Return (x, y) of the center of cell containing provided text 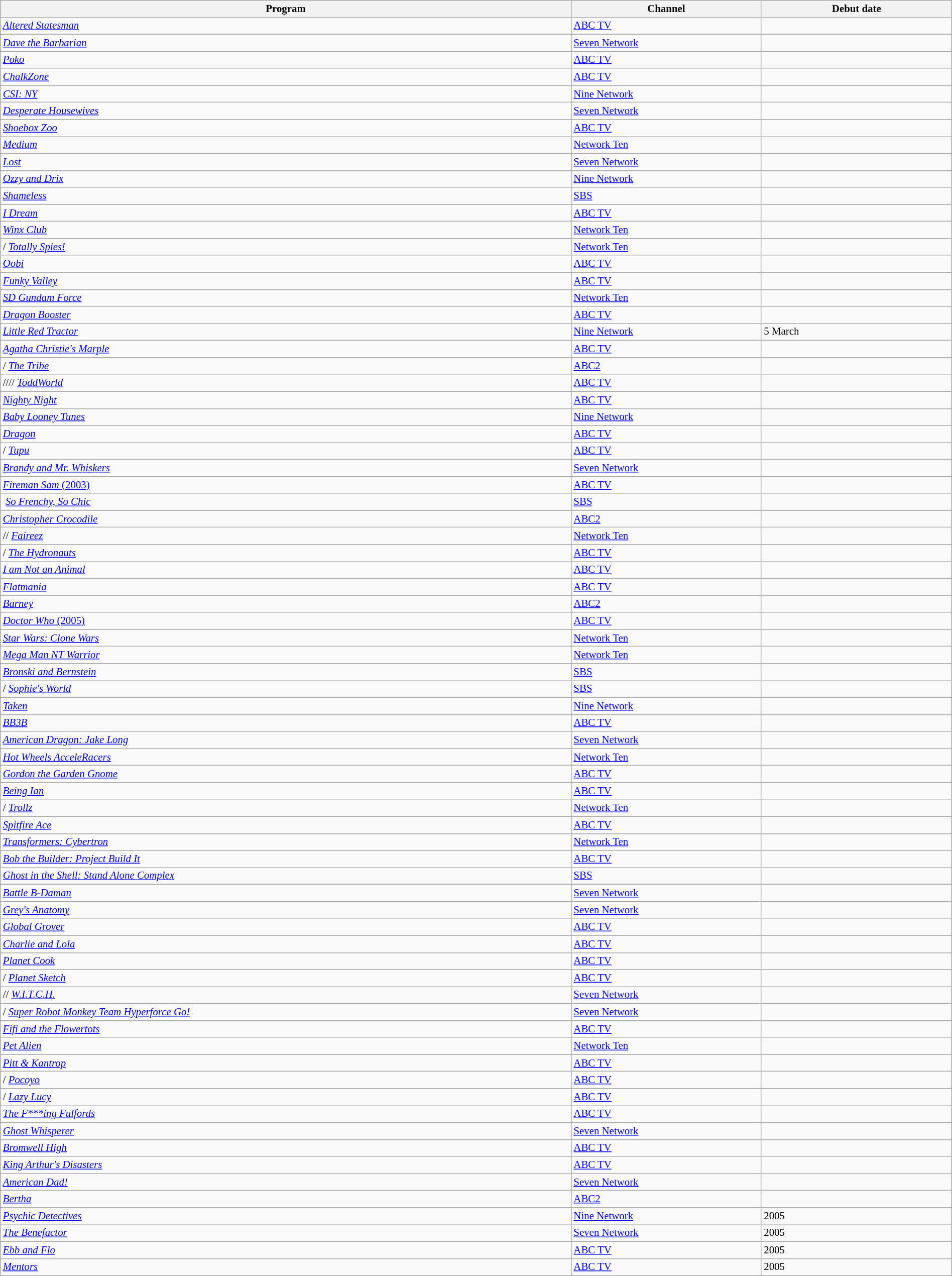
/ Trollz (286, 808)
/ Totally Spies! (286, 247)
Ozzy and Drix (286, 179)
Poko (286, 60)
Pet Alien (286, 1046)
Charlie and Lola (286, 944)
Altered Statesman (286, 26)
I am Not an Animal (286, 570)
Mega Man NT Warrior (286, 655)
Funky Valley (286, 281)
Ebb and Flo (286, 1250)
/ Pocoyo (286, 1080)
Christopher Crocodile (286, 519)
Agatha Christie's Marple (286, 349)
Doctor Who (2005) (286, 621)
Bertha (286, 1199)
// Faireez (286, 536)
Battle B-Daman (286, 893)
The Benefactor (286, 1233)
Psychic Detectives (286, 1216)
The F***ing Fulfords (286, 1114)
Gordon the Garden Gnome (286, 774)
Ghost Whisperer (286, 1131)
Shameless (286, 196)
Channel (666, 9)
//// ToddWorld (286, 383)
Medium (286, 145)
Grey's Anatomy (286, 910)
Spitfire Ace (286, 825)
Fireman Sam (2003) (286, 485)
Fifi and the Flowertots (286, 1029)
Ghost in the Shell: Stand Alone Complex (286, 876)
Taken (286, 706)
King Arthur's Disasters (286, 1165)
Being Ian (286, 791)
Transformers: Cybertron (286, 842)
Oobi (286, 264)
I Dream (286, 213)
Winx Club (286, 230)
BB3B (286, 723)
SD Gundam Force (286, 298)
/ Sophie's World (286, 689)
/ Planet Sketch (286, 978)
/ The Tribe (286, 366)
Lost (286, 162)
Bronski and Bernstein (286, 672)
/ Tupu (286, 451)
So Frenchy, So Chic (286, 502)
ChalkZone (286, 77)
Mentors (286, 1267)
/ Super Robot Monkey Team Hyperforce Go! (286, 1012)
Debut date (857, 9)
CSI: NY (286, 94)
Flatmania (286, 587)
Bob the Builder: Project Build It (286, 859)
American Dad! (286, 1182)
Barney (286, 604)
Shoebox Zoo (286, 128)
Dragon (286, 434)
Star Wars: Clone Wars (286, 638)
/ The Hydronauts (286, 553)
Nighty Night (286, 400)
Bromwell High (286, 1148)
Program (286, 9)
Baby Looney Tunes (286, 417)
Desperate Housewives (286, 111)
Planet Cook (286, 961)
Global Grover (286, 927)
Pitt & Kantrop (286, 1063)
Brandy and Mr. Whiskers (286, 468)
Hot Wheels AcceleRacers (286, 757)
Dave the Barbarian (286, 43)
Little Red Tractor (286, 332)
// W.I.T.C.H. (286, 995)
5 March (857, 332)
American Dragon: Jake Long (286, 740)
/ Lazy Lucy (286, 1097)
Dragon Booster (286, 315)
